Scan for the cell matching the given text and deliver its (X, Y) coordinate at center. 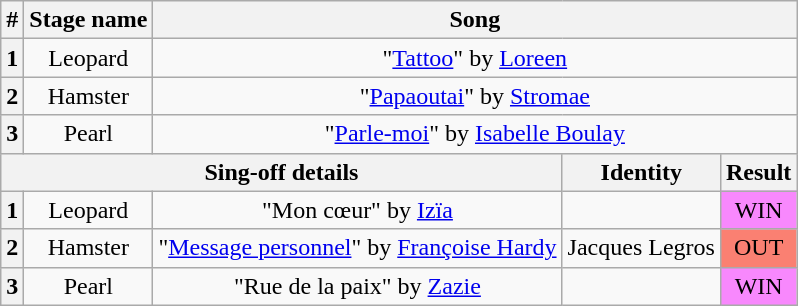
Sing-off details (282, 172)
"Parle-moi" by Isabelle Boulay (475, 134)
Identity (641, 172)
Stage name (88, 20)
Result (758, 172)
OUT (758, 248)
"Rue de la paix" by Zazie (358, 286)
# (12, 20)
"Message personnel" by Françoise Hardy (358, 248)
Jacques Legros (641, 248)
"Mon cœur" by Izïa (358, 210)
"Papaoutai" by Stromae (475, 96)
"Tattoo" by Loreen (475, 58)
Song (475, 20)
